Determine the [X, Y] coordinate at the center of the cell enclosing the given text.  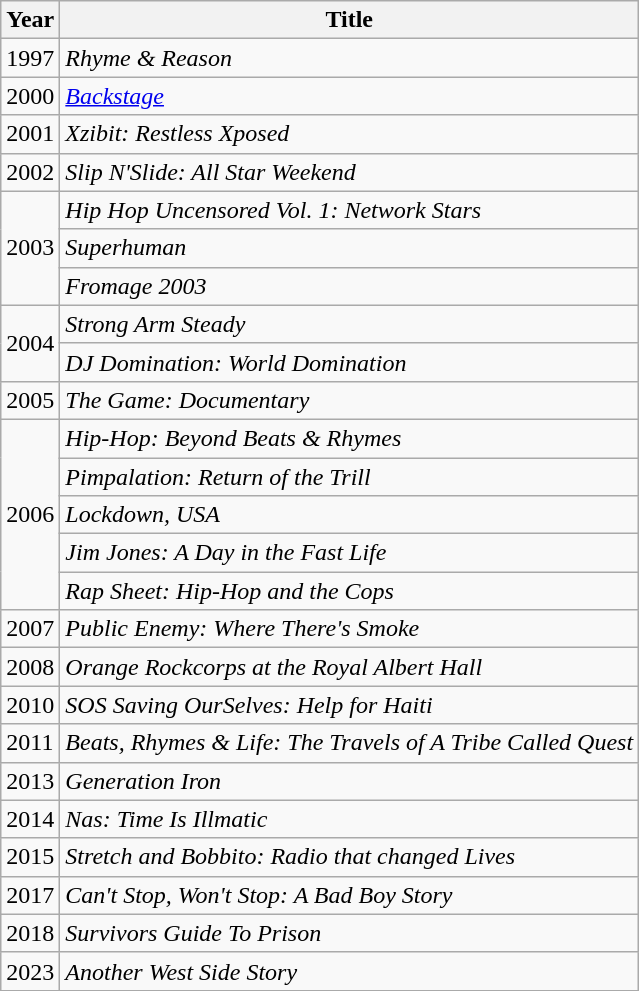
2008 [30, 667]
Stretch and Bobbito: Radio that changed Lives [350, 857]
SOS Saving OurSelves: Help for Haiti [350, 705]
2010 [30, 705]
2018 [30, 933]
2007 [30, 629]
2000 [30, 96]
Pimpalation: Return of the Trill [350, 477]
Hip-Hop: Beyond Beats & Rhymes [350, 438]
Rhyme & Reason [350, 58]
Jim Jones: A Day in the Fast Life [350, 553]
Survivors Guide To Prison [350, 933]
Public Enemy: Where There's Smoke [350, 629]
Generation Iron [350, 781]
Rap Sheet: Hip-Hop and the Cops [350, 591]
Superhuman [350, 248]
Strong Arm Steady [350, 324]
DJ Domination: World Domination [350, 362]
2014 [30, 819]
2017 [30, 895]
2015 [30, 857]
Year [30, 20]
Title [350, 20]
Another West Side Story [350, 971]
2013 [30, 781]
Beats, Rhymes & Life: The Travels of A Tribe Called Quest [350, 743]
1997 [30, 58]
2023 [30, 971]
Xzibit: Restless Xposed [350, 134]
2001 [30, 134]
Nas: Time Is Illmatic [350, 819]
Backstage [350, 96]
Can't Stop, Won't Stop: A Bad Boy Story [350, 895]
2002 [30, 172]
Hip Hop Uncensored Vol. 1: Network Stars [350, 210]
2005 [30, 400]
Slip N'Slide: All Star Weekend [350, 172]
Lockdown, USA [350, 515]
Fromage 2003 [350, 286]
2004 [30, 343]
The Game: Documentary [350, 400]
Orange Rockcorps at the Royal Albert Hall [350, 667]
2011 [30, 743]
2003 [30, 248]
2006 [30, 514]
